Identify which cell holds the provided text, then report its [X, Y] central coordinate. 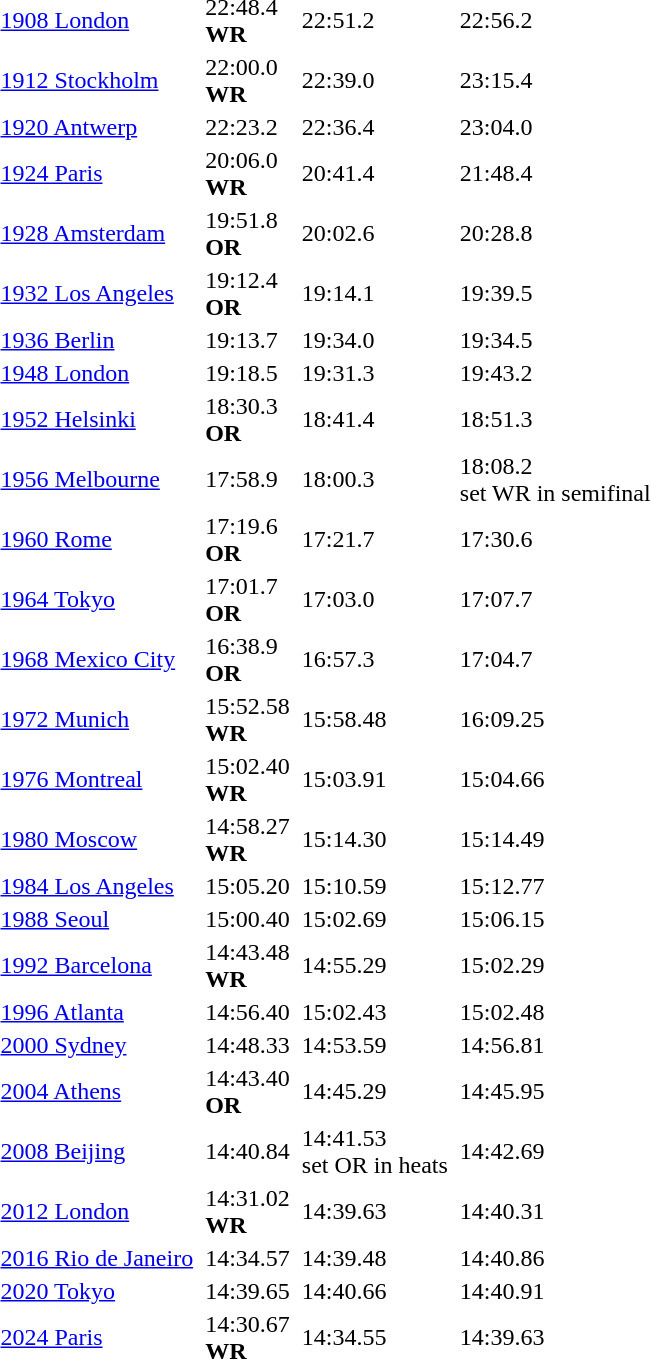
22:36.4 [374, 127]
14:39.65 [248, 1291]
14:53.59 [374, 1045]
15:58.48 [374, 720]
19:14.1 [374, 294]
15:14.30 [374, 840]
15:10.59 [374, 886]
14:40.84 [248, 1152]
14:40.66 [374, 1291]
15:03.91 [374, 780]
19:34.0 [374, 340]
18:30.3 OR [248, 420]
14:39.63 [374, 1212]
19:12.4 OR [248, 294]
14:34.57 [248, 1258]
20:06.0 WR [248, 174]
19:31.3 [374, 373]
14:56.40 [248, 1012]
14:48.33 [248, 1045]
14:55.29 [374, 966]
15:00.40 [248, 919]
15:02.69 [374, 919]
19:13.7 [248, 340]
18:41.4 [374, 420]
15:05.20 [248, 886]
19:51.8 OR [248, 234]
17:19.6 OR [248, 540]
14:31.02 WR [248, 1212]
19:18.5 [248, 373]
14:45.29 [374, 1092]
14:43.48 WR [248, 966]
17:58.9 [248, 480]
22:23.2 [248, 127]
17:01.7 OR [248, 600]
17:03.0 [374, 600]
15:52.58 WR [248, 720]
18:00.3 [374, 480]
20:02.6 [374, 234]
14:58.27 WR [248, 840]
20:41.4 [374, 174]
15:02.40 WR [248, 780]
16:38.9 OR [248, 660]
17:21.7 [374, 540]
22:39.0 [374, 80]
15:02.43 [374, 1012]
16:57.3 [374, 660]
14:43.40 OR [248, 1092]
22:00.0 WR [248, 80]
14:41.53 set OR in heats [374, 1152]
14:39.48 [374, 1258]
